Scan for the cell matching the given text and deliver its (X, Y) coordinate at center. 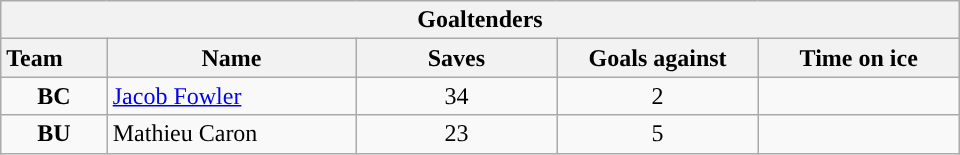
Goaltenders (480, 20)
23 (456, 134)
Mathieu Caron (232, 134)
34 (456, 96)
BU (54, 134)
Team (54, 58)
2 (658, 96)
Saves (456, 58)
Time on ice (858, 58)
BC (54, 96)
Jacob Fowler (232, 96)
Name (232, 58)
5 (658, 134)
Goals against (658, 58)
